Capture the cell that displays the provided text and extract its [X, Y] central coordinate. 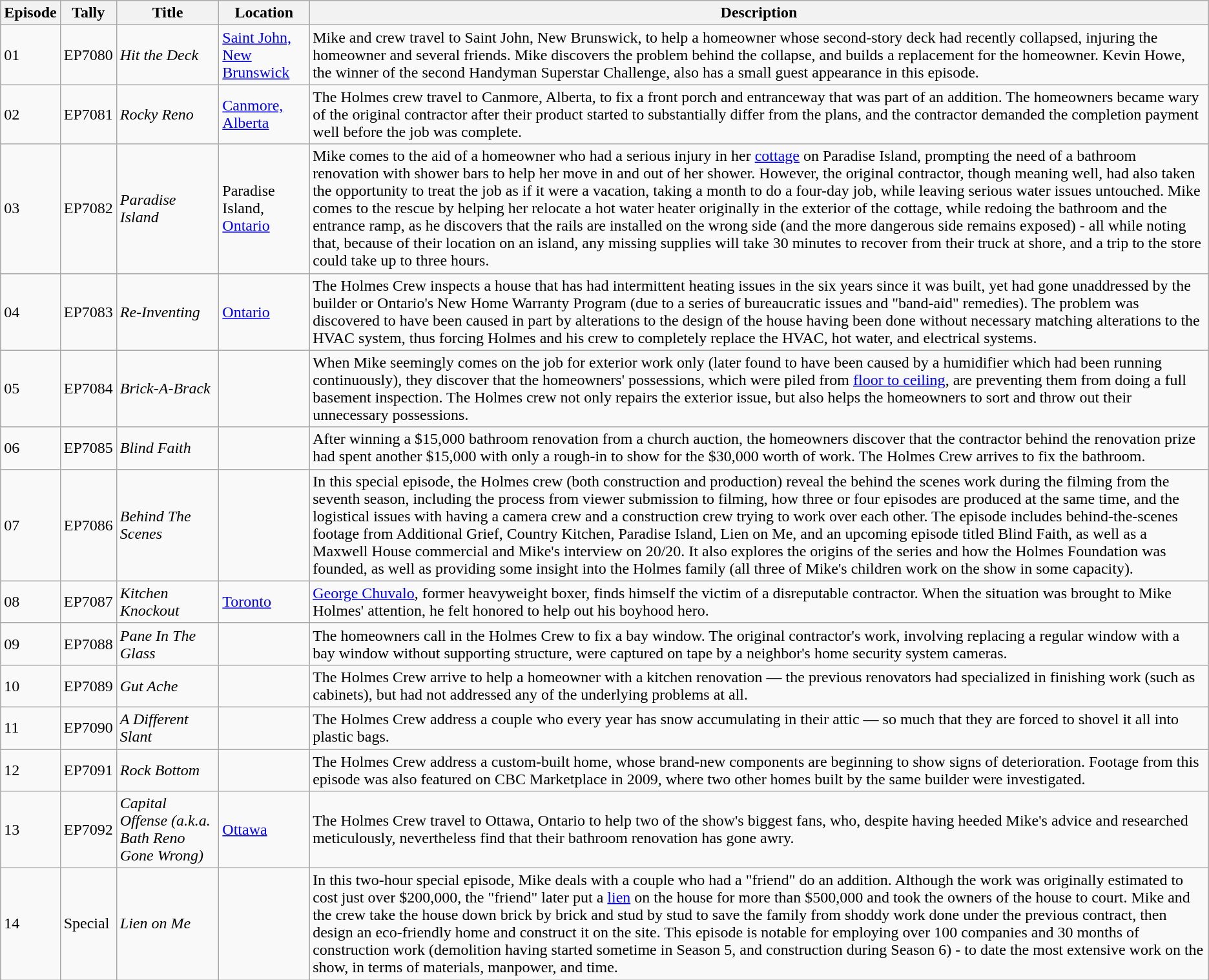
Episode [30, 13]
Lien on Me [168, 924]
06 [30, 448]
Canmore, Alberta [264, 114]
09 [30, 643]
07 [30, 525]
EP7080 [88, 55]
Blind Faith [168, 448]
Saint John, New Brunswick [264, 55]
EP7086 [88, 525]
Tally [88, 13]
Behind The Scenes [168, 525]
02 [30, 114]
Description [759, 13]
EP7091 [88, 770]
13 [30, 829]
Capital Offense (a.k.a. Bath Reno Gone Wrong) [168, 829]
10 [30, 686]
Location [264, 13]
EP7082 [88, 209]
Ontario [264, 311]
EP7088 [88, 643]
EP7084 [88, 389]
Toronto [264, 602]
Paradise Island, Ontario [264, 209]
EP7083 [88, 311]
Title [168, 13]
03 [30, 209]
EP7092 [88, 829]
01 [30, 55]
Hit the Deck [168, 55]
Gut Ache [168, 686]
EP7085 [88, 448]
EP7087 [88, 602]
Re-Inventing [168, 311]
Kitchen Knockout [168, 602]
08 [30, 602]
05 [30, 389]
Paradise Island [168, 209]
EP7090 [88, 727]
Brick-A-Brack [168, 389]
A Different Slant [168, 727]
Rock Bottom [168, 770]
04 [30, 311]
Rocky Reno [168, 114]
Ottawa [264, 829]
EP7089 [88, 686]
12 [30, 770]
EP7081 [88, 114]
Pane In The Glass [168, 643]
Special [88, 924]
14 [30, 924]
11 [30, 727]
